Provide the [X, Y] coordinate of the cell's center where the given text is located.  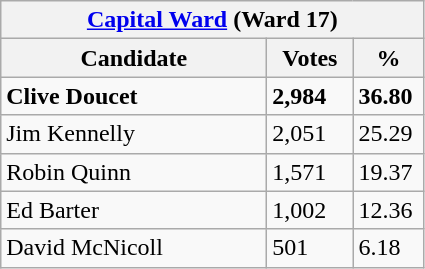
36.80 [388, 96]
19.37 [388, 172]
Clive Doucet [134, 96]
12.36 [388, 210]
1,571 [310, 172]
2,984 [310, 96]
1,002 [310, 210]
25.29 [388, 134]
David McNicoll [134, 248]
2,051 [310, 134]
Robin Quinn [134, 172]
% [388, 58]
Ed Barter [134, 210]
Candidate [134, 58]
501 [310, 248]
Votes [310, 58]
Capital Ward (Ward 17) [212, 20]
Jim Kennelly [134, 134]
6.18 [388, 248]
